Locate the cell with the specified text and output its (x, y) center coordinate. 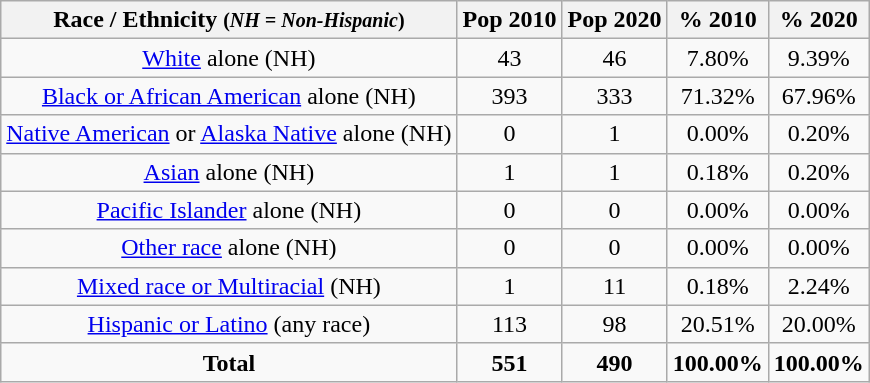
67.96% (818, 96)
98 (614, 324)
% 2020 (818, 20)
490 (614, 362)
20.00% (818, 324)
551 (510, 362)
46 (614, 58)
393 (510, 96)
11 (614, 286)
333 (614, 96)
71.32% (718, 96)
Other race alone (NH) (229, 248)
9.39% (818, 58)
Hispanic or Latino (any race) (229, 324)
Total (229, 362)
Asian alone (NH) (229, 172)
43 (510, 58)
Pacific Islander alone (NH) (229, 210)
Native American or Alaska Native alone (NH) (229, 134)
White alone (NH) (229, 58)
7.80% (718, 58)
Mixed race or Multiracial (NH) (229, 286)
Pop 2010 (510, 20)
20.51% (718, 324)
2.24% (818, 286)
Pop 2020 (614, 20)
113 (510, 324)
Race / Ethnicity (NH = Non-Hispanic) (229, 20)
Black or African American alone (NH) (229, 96)
% 2010 (718, 20)
